Determine the [x, y] coordinate at the center of the cell enclosing the given text.  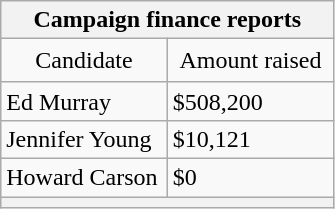
Amount raised [250, 61]
$10,121 [250, 139]
$0 [250, 177]
$508,200 [250, 101]
Ed Murray [84, 101]
Jennifer Young [84, 139]
Campaign finance reports [168, 20]
Candidate [84, 61]
Howard Carson [84, 177]
